Capture the cell that displays the provided text and extract its [X, Y] central coordinate. 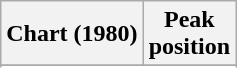
Chart (1980) [72, 34]
Peakposition [189, 34]
